Return the (X, Y) coordinate for the center point of the cell that contains the specified text.  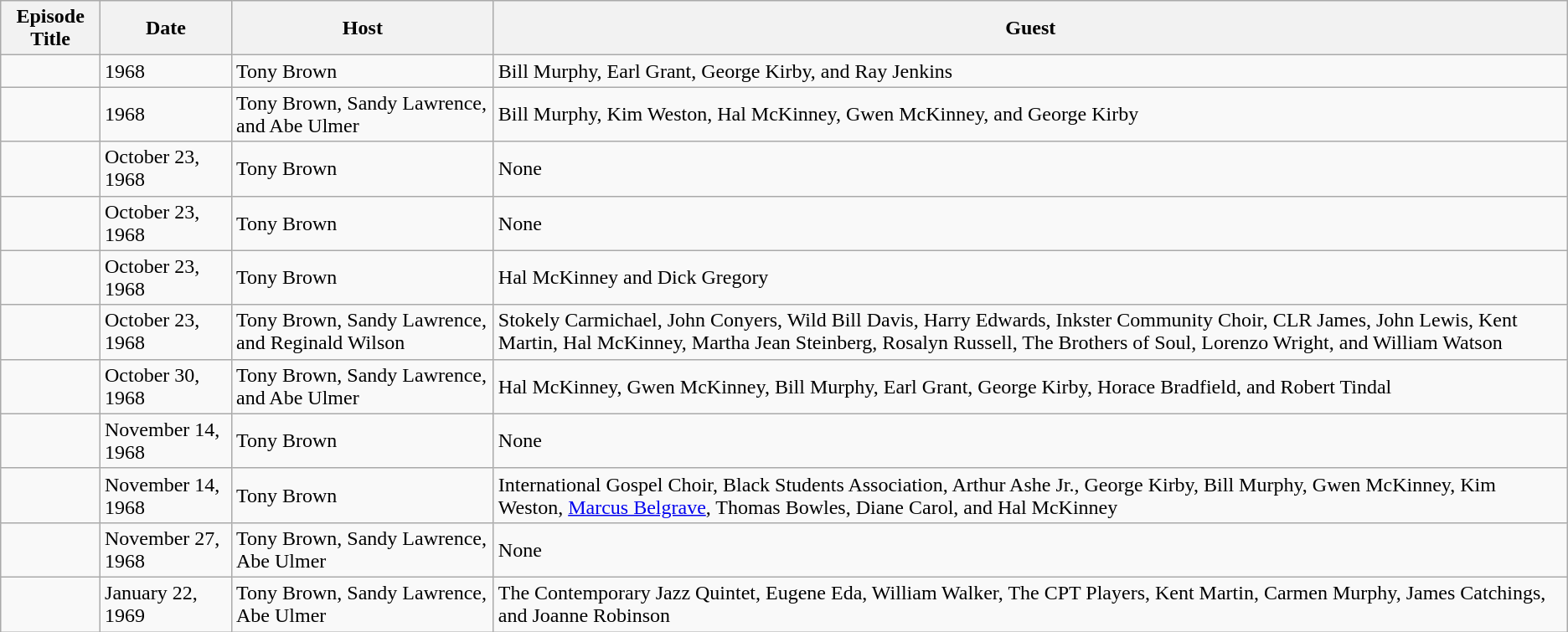
Bill Murphy, Kim Weston, Hal McKinney, Gwen McKinney, and George Kirby (1030, 114)
November 27, 1968 (166, 549)
Bill Murphy, Earl Grant, George Kirby, and Ray Jenkins (1030, 71)
Tony Brown, Sandy Lawrence, and Reginald Wilson (362, 331)
January 22, 1969 (166, 604)
Hal McKinney, Gwen McKinney, Bill Murphy, Earl Grant, George Kirby, Horace Bradfield, and Robert Tindal (1030, 387)
October 30, 1968 (166, 387)
The Contemporary Jazz Quintet, Eugene Eda, William Walker, The CPT Players, Kent Martin, Carmen Murphy, James Catchings, and Joanne Robinson (1030, 604)
Date (166, 28)
Host (362, 28)
Episode Title (50, 28)
Hal McKinney and Dick Gregory (1030, 278)
Guest (1030, 28)
